Return the [X, Y] coordinate for the center point of the cell that contains the specified text.  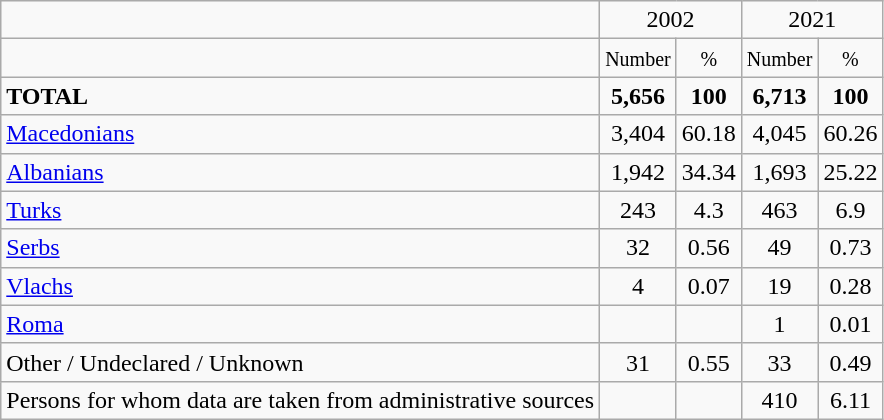
60.18 [708, 134]
0.28 [850, 286]
243 [638, 210]
Persons for whom data are taken from administrative sources [300, 400]
0.56 [708, 248]
5,656 [638, 96]
33 [780, 362]
Albanians [300, 172]
32 [638, 248]
0.07 [708, 286]
2002 [671, 20]
410 [780, 400]
0.73 [850, 248]
6.9 [850, 210]
4,045 [780, 134]
1 [780, 324]
25.22 [850, 172]
1,942 [638, 172]
6.11 [850, 400]
49 [780, 248]
60.26 [850, 134]
34.34 [708, 172]
31 [638, 362]
2021 [812, 20]
4 [638, 286]
Roma [300, 324]
TOTAL [300, 96]
6,713 [780, 96]
19 [780, 286]
3,404 [638, 134]
Vlachs [300, 286]
0.01 [850, 324]
Turks [300, 210]
Other / Undeclared / Unknown [300, 362]
1,693 [780, 172]
Serbs [300, 248]
Macedonians [300, 134]
0.49 [850, 362]
0.55 [708, 362]
463 [780, 210]
4.3 [708, 210]
